Scan for the cell matching the given text and deliver its (x, y) coordinate at center. 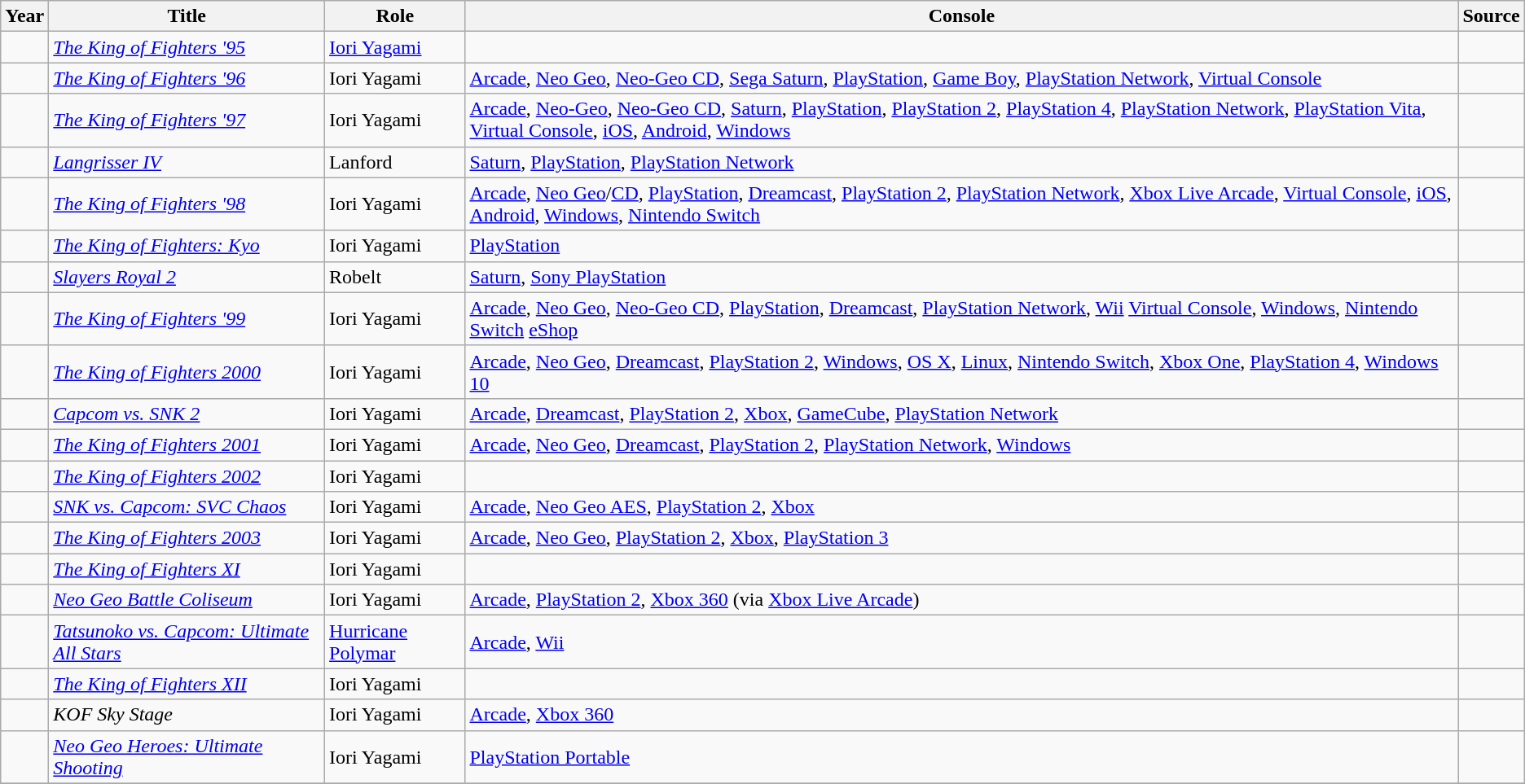
The King of Fighters 2002 (187, 476)
The King of Fighters '98 (187, 204)
Saturn, Sony PlayStation (961, 277)
Arcade, Neo Geo, Neo-Geo CD, Sega Saturn, PlayStation, Game Boy, PlayStation Network, Virtual Console (961, 78)
Role (395, 16)
The King of Fighters 2000 (187, 371)
Neo Geo Battle Coliseum (187, 600)
Slayers Royal 2 (187, 277)
PlayStation Portable (961, 757)
Langrisser IV (187, 162)
Robelt (395, 277)
SNK vs. Capcom: SVC Chaos (187, 507)
Console (961, 16)
The King of Fighters '95 (187, 47)
Arcade, Xbox 360 (961, 715)
The King of Fighters '96 (187, 78)
Capcom vs. SNK 2 (187, 414)
Arcade, Dreamcast, PlayStation 2, Xbox, GameCube, PlayStation Network (961, 414)
Year (24, 16)
Arcade, Neo Geo, Dreamcast, PlayStation 2, Windows, OS X, Linux, Nintendo Switch, Xbox One, PlayStation 4, Windows 10 (961, 371)
Lanford (395, 162)
The King of Fighters XII (187, 684)
Hurricane Polymar (395, 642)
KOF Sky Stage (187, 715)
The King of Fighters XI (187, 569)
The King of Fighters: Kyo (187, 246)
Source (1491, 16)
PlayStation (961, 246)
Arcade, Neo Geo AES, PlayStation 2, Xbox (961, 507)
Title (187, 16)
The King of Fighters 2001 (187, 445)
Arcade, Neo Geo, PlayStation 2, Xbox, PlayStation 3 (961, 538)
The King of Fighters '99 (187, 319)
Neo Geo Heroes: Ultimate Shooting (187, 757)
Arcade, PlayStation 2, Xbox 360 (via Xbox Live Arcade) (961, 600)
Saturn, PlayStation, PlayStation Network (961, 162)
The King of Fighters '97 (187, 120)
The King of Fighters 2003 (187, 538)
Arcade, Wii (961, 642)
Tatsunoko vs. Capcom: Ultimate All Stars (187, 642)
Arcade, Neo Geo, Dreamcast, PlayStation 2, PlayStation Network, Windows (961, 445)
Arcade, Neo Geo, Neo-Geo CD, PlayStation, Dreamcast, PlayStation Network, Wii Virtual Console, Windows, Nintendo Switch eShop (961, 319)
